Extract the [X, Y] coordinate from the center of the cell holding the provided text.  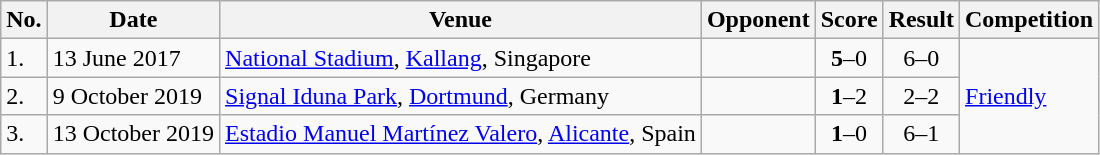
1. [24, 58]
Opponent [758, 20]
6–1 [921, 134]
9 October 2019 [133, 96]
Competition [1030, 20]
Venue [461, 20]
No. [24, 20]
1–0 [849, 134]
Date [133, 20]
13 October 2019 [133, 134]
1–2 [849, 96]
2. [24, 96]
Result [921, 20]
Friendly [1030, 96]
Score [849, 20]
Signal Iduna Park, Dortmund, Germany [461, 96]
6–0 [921, 58]
13 June 2017 [133, 58]
2–2 [921, 96]
National Stadium, Kallang, Singapore [461, 58]
Estadio Manuel Martínez Valero, Alicante, Spain [461, 134]
5–0 [849, 58]
3. [24, 134]
